Search for the cell housing the specified text and yield its (X, Y) center coordinate. 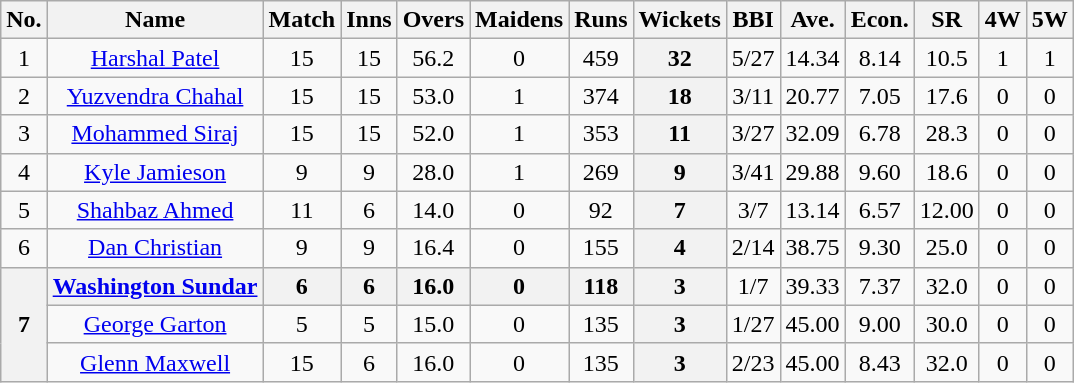
38.75 (812, 248)
16.4 (433, 248)
30.0 (946, 324)
12.00 (946, 210)
Match (302, 20)
Kyle Jamieson (155, 172)
Washington Sundar (155, 286)
Inns (369, 20)
Econ. (880, 20)
6.78 (880, 134)
92 (601, 210)
25.0 (946, 248)
459 (601, 58)
118 (601, 286)
8.14 (880, 58)
20.77 (812, 96)
32 (680, 58)
353 (601, 134)
3/41 (753, 172)
Runs (601, 20)
3/11 (753, 96)
39.33 (812, 286)
155 (601, 248)
1/7 (753, 286)
3/27 (753, 134)
7.37 (880, 286)
14.0 (433, 210)
9.60 (880, 172)
Mohammed Siraj (155, 134)
7.05 (880, 96)
BBI (753, 20)
Dan Christian (155, 248)
32.09 (812, 134)
No. (24, 20)
5W (1050, 20)
2/14 (753, 248)
18.6 (946, 172)
Shahbaz Ahmed (155, 210)
Overs (433, 20)
George Garton (155, 324)
1/27 (753, 324)
Maidens (520, 20)
Harshal Patel (155, 58)
10.5 (946, 58)
53.0 (433, 96)
Yuzvendra Chahal (155, 96)
3/7 (753, 210)
Name (155, 20)
374 (601, 96)
52.0 (433, 134)
15.0 (433, 324)
28.0 (433, 172)
269 (601, 172)
8.43 (880, 362)
14.34 (812, 58)
56.2 (433, 58)
9.30 (880, 248)
Ave. (812, 20)
17.6 (946, 96)
SR (946, 20)
Glenn Maxwell (155, 362)
2/23 (753, 362)
29.88 (812, 172)
28.3 (946, 134)
9.00 (880, 324)
18 (680, 96)
13.14 (812, 210)
4W (1002, 20)
5/27 (753, 58)
2 (24, 96)
6.57 (880, 210)
Wickets (680, 20)
